Detect which cell encompasses the target text, then output its [x, y] center coordinate. 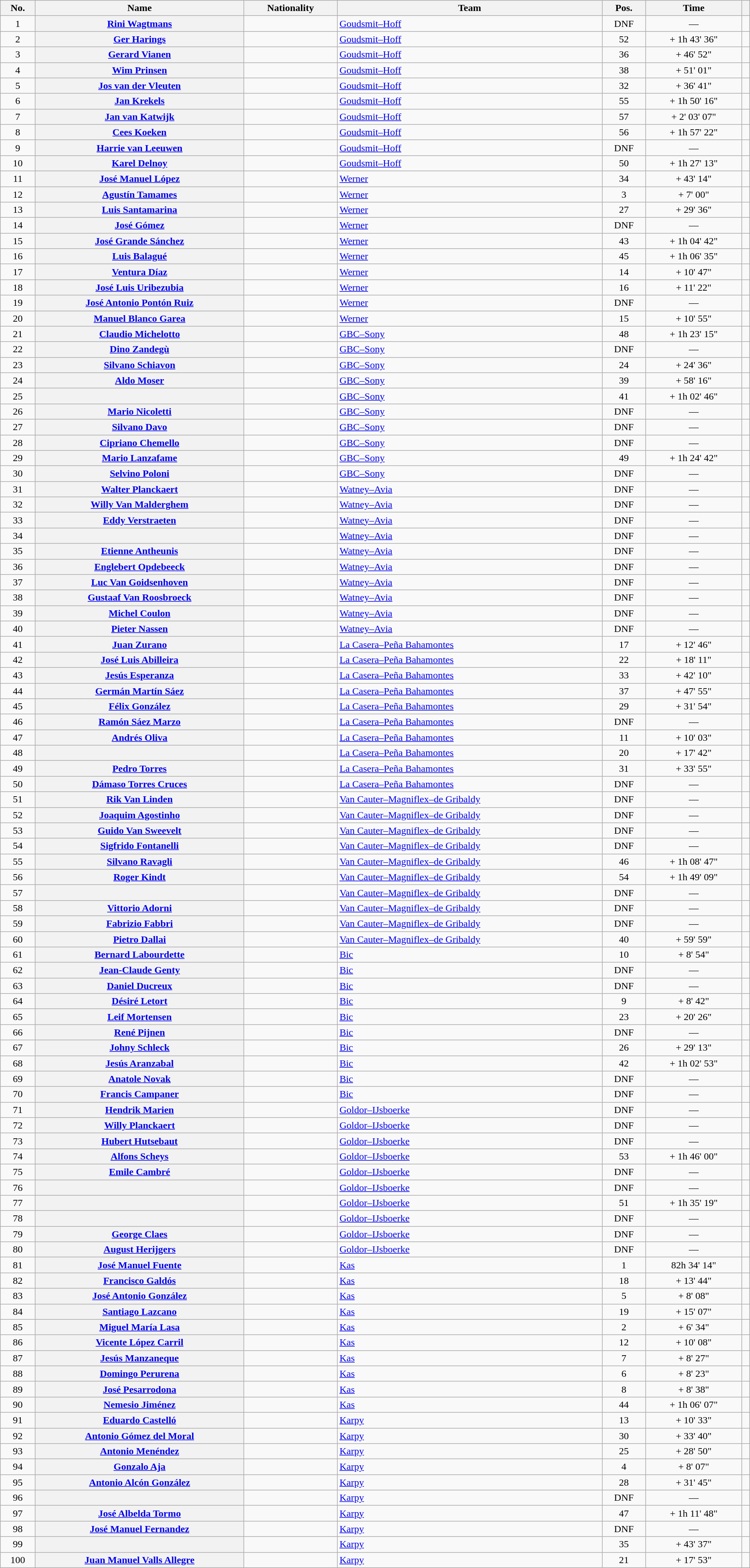
Dámaso Torres Cruces [139, 784]
José Antonio González [139, 1296]
+ 13' 44" [694, 1281]
87 [18, 1358]
José Antonio Pontón Ruiz [139, 303]
71 [18, 1110]
+ 1h 23' 15" [694, 334]
Juan Zurano [139, 644]
Gonzalo Aja [139, 1467]
82 [18, 1281]
Santiago Lazcano [139, 1312]
+ 29' 36" [694, 210]
Pedro Torres [139, 769]
Anatole Novak [139, 1079]
George Claes [139, 1234]
69 [18, 1079]
82h 34' 14" [694, 1265]
+ 33' 55" [694, 769]
66 [18, 1032]
Hubert Hutsebaut [139, 1141]
Rini Wagtmans [139, 24]
No. [18, 8]
Juan Manuel Valls Allegre [139, 1560]
Selvino Poloni [139, 474]
Dino Zandegù [139, 349]
José Manuel López [139, 179]
Antonio Gómez del Moral [139, 1435]
Luc Van Goidsenhoven [139, 582]
Domingo Perurena [139, 1374]
93 [18, 1451]
Antonio Menéndez [139, 1451]
Walter Planckaert [139, 489]
Fabrizio Fabbri [139, 923]
+ 17' 42" [694, 753]
Jesús Aranzabal [139, 1063]
+ 28' 50" [694, 1451]
José Luis Abilleira [139, 660]
Johny Schleck [139, 1048]
+ 1h 50' 16" [694, 101]
Miguel María Lasa [139, 1327]
Joaquim Agostinho [139, 815]
Nemesio Jiménez [139, 1405]
Eddy Verstraeten [139, 520]
Silvano Schiavon [139, 365]
Pieter Nassen [139, 629]
74 [18, 1156]
63 [18, 986]
Emile Cambré [139, 1172]
+ 12' 46" [694, 644]
Willy Van Malderghem [139, 505]
Bernard Labourdette [139, 955]
Willy Planckaert [139, 1125]
+ 8' 23" [694, 1374]
+ 2' 03' 07" [694, 117]
Pos. [624, 8]
Sigfrido Fontanelli [139, 846]
+ 15' 07" [694, 1312]
Cipriano Chemello [139, 442]
Manuel Blanco Garea [139, 318]
Mario Lanzafame [139, 458]
Leif Mortensen [139, 1017]
84 [18, 1312]
Name [139, 8]
José Manuel Fernandez [139, 1529]
+ 1h 02' 46" [694, 396]
+ 8' 42" [694, 1001]
75 [18, 1172]
Francisco Galdós [139, 1281]
José Manuel Fuente [139, 1265]
Nationality [290, 8]
+ 1h 08' 47" [694, 861]
+ 8' 38" [694, 1389]
89 [18, 1389]
+ 1h 57' 22" [694, 132]
Andrés Oliva [139, 738]
86 [18, 1343]
José Luis Uribezubia [139, 287]
95 [18, 1482]
+ 1h 02' 53" [694, 1063]
72 [18, 1125]
Aldo Moser [139, 380]
Jesús Manzaneque [139, 1358]
+ 36' 41" [694, 86]
Englebert Opdebeeck [139, 567]
+ 1h 35' 19" [694, 1203]
Mario Nicoletti [139, 411]
+ 59' 59" [694, 939]
+ 10' 47" [694, 272]
Wim Prinsen [139, 70]
+ 8' 54" [694, 955]
+ 8' 27" [694, 1358]
+ 1h 43' 36" [694, 39]
Désiré Letort [139, 1001]
+ 29' 13" [694, 1048]
+ 6' 34" [694, 1327]
+ 18' 11" [694, 660]
+ 1h 04' 42" [694, 241]
64 [18, 1001]
61 [18, 955]
Luis Balagué [139, 256]
+ 1h 11' 48" [694, 1513]
+ 8' 07" [694, 1467]
+ 1h 06' 35" [694, 256]
99 [18, 1544]
+ 31' 45" [694, 1482]
+ 7' 00" [694, 194]
59 [18, 923]
92 [18, 1435]
100 [18, 1560]
+ 10' 08" [694, 1343]
Félix González [139, 707]
79 [18, 1234]
Eduardo Castelló [139, 1420]
68 [18, 1063]
Roger Kindt [139, 877]
Jos van der Vleuten [139, 86]
78 [18, 1219]
Jan Krekels [139, 101]
Silvano Davo [139, 427]
Harrie van Leeuwen [139, 148]
José Albelda Tormo [139, 1513]
Ger Harings [139, 39]
José Grande Sánchez [139, 241]
Cees Koeken [139, 132]
+ 1h 24' 42" [694, 458]
José Pesarrodona [139, 1389]
70 [18, 1094]
Gerard Vianen [139, 55]
+ 58' 16" [694, 380]
+ 17' 53" [694, 1560]
Pietro Dallai [139, 939]
+ 43' 14" [694, 179]
Hendrik Marien [139, 1110]
+ 1h 06' 07" [694, 1405]
Michel Coulon [139, 613]
91 [18, 1420]
Francis Campaner [139, 1094]
Agustín Tamames [139, 194]
Jesús Esperanza [139, 675]
Team [470, 8]
Silvano Ravagli [139, 861]
+ 31' 54" [694, 707]
Germán Martín Sáez [139, 691]
Claudio Michelotto [139, 334]
Vicente López Carril [139, 1343]
Luis Santamarina [139, 210]
+ 33' 40" [694, 1435]
73 [18, 1141]
+ 10' 55" [694, 318]
58 [18, 908]
August Herijgers [139, 1250]
Daniel Ducreux [139, 986]
77 [18, 1203]
65 [18, 1017]
81 [18, 1265]
Gustaaf Van Roosbroeck [139, 598]
90 [18, 1405]
José Gómez [139, 225]
62 [18, 970]
Ramón Sáez Marzo [139, 722]
+ 47' 55" [694, 691]
Alfons Scheys [139, 1156]
85 [18, 1327]
+ 42' 10" [694, 675]
Guido Van Sweevelt [139, 830]
Karel Delnoy [139, 163]
97 [18, 1513]
96 [18, 1498]
94 [18, 1467]
Jan van Katwijk [139, 117]
+ 8' 08" [694, 1296]
+ 1h 27' 13" [694, 163]
88 [18, 1374]
+ 1h 46' 00" [694, 1156]
+ 1h 49' 09" [694, 877]
+ 24' 36" [694, 365]
Rik Van Linden [139, 799]
Antonio Alcón González [139, 1482]
+ 43' 37" [694, 1544]
76 [18, 1188]
+ 10' 03" [694, 738]
+ 51' 01" [694, 70]
60 [18, 939]
Vittorio Adorni [139, 908]
René Pijnen [139, 1032]
+ 20' 26" [694, 1017]
98 [18, 1529]
83 [18, 1296]
+ 10' 33" [694, 1420]
Etienne Antheunis [139, 551]
67 [18, 1048]
Jean-Claude Genty [139, 970]
Ventura Díaz [139, 272]
80 [18, 1250]
+ 46' 52" [694, 55]
Time [694, 8]
+ 11' 22" [694, 287]
